Pinpoint the cell where the given text exists, returning its (X, Y) midpoint coordinate. 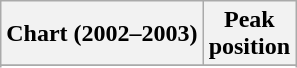
Chart (2002–2003) (102, 34)
Peakposition (249, 34)
